Return the (X, Y) coordinate for the center point of the cell that contains the specified text.  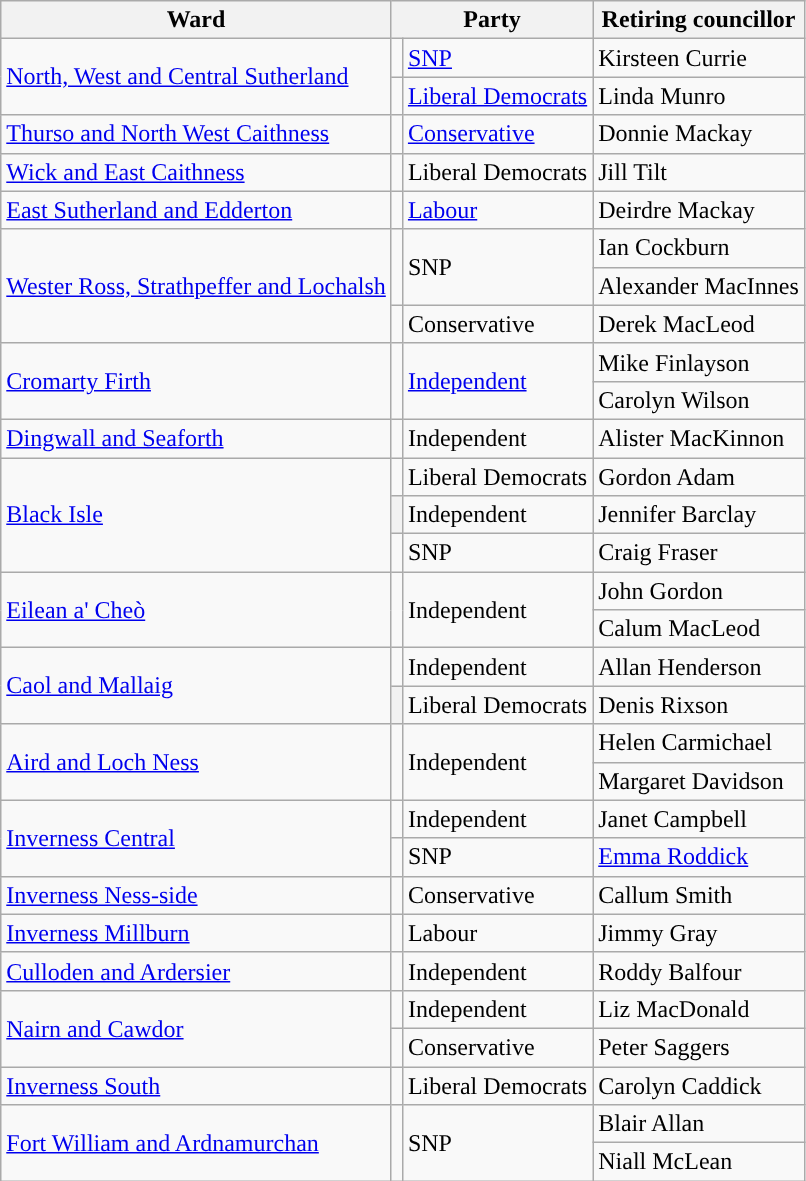
Eilean a' Cheò (196, 610)
Inverness Millburn (196, 933)
Jimmy Gray (699, 933)
Blair Allan (699, 1124)
Nairn and Cawdor (196, 1028)
Allan Henderson (699, 667)
Caol and Mallaig (196, 686)
East Sutherland and Edderton (196, 210)
Donnie Mackay (699, 134)
Inverness South (196, 1085)
Mike Finlayson (699, 362)
Jennifer Barclay (699, 515)
Peter Saggers (699, 1047)
Janet Campbell (699, 819)
Dingwall and Seaforth (196, 438)
Kirsteen Currie (699, 58)
Margaret Davidson (699, 781)
Liz MacDonald (699, 1009)
Retiring councillor (699, 20)
Culloden and Ardersier (196, 971)
Callum Smith (699, 895)
Ward (196, 20)
Linda Munro (699, 96)
Craig Fraser (699, 553)
Alister MacKinnon (699, 438)
Derek MacLeod (699, 324)
John Gordon (699, 591)
Black Isle (196, 515)
North, West and Central Sutherland (196, 77)
Carolyn Wilson (699, 400)
Carolyn Caddick (699, 1085)
Roddy Balfour (699, 971)
Alexander MacInnes (699, 286)
Calum MacLeod (699, 629)
Gordon Adam (699, 477)
Wick and East Caithness (196, 172)
Aird and Loch Ness (196, 762)
Party (492, 20)
Niall McLean (699, 1162)
Inverness Ness-side (196, 895)
Ian Cockburn (699, 248)
Jill Tilt (699, 172)
Denis Rixson (699, 705)
Cromarty Firth (196, 381)
Wester Ross, Strathpeffer and Lochalsh (196, 286)
Thurso and North West Caithness (196, 134)
Emma Roddick (699, 857)
Helen Carmichael (699, 743)
Fort William and Ardnamurchan (196, 1143)
Inverness Central (196, 838)
Deirdre Mackay (699, 210)
